Search for the cell housing the specified text and yield its [X, Y] center coordinate. 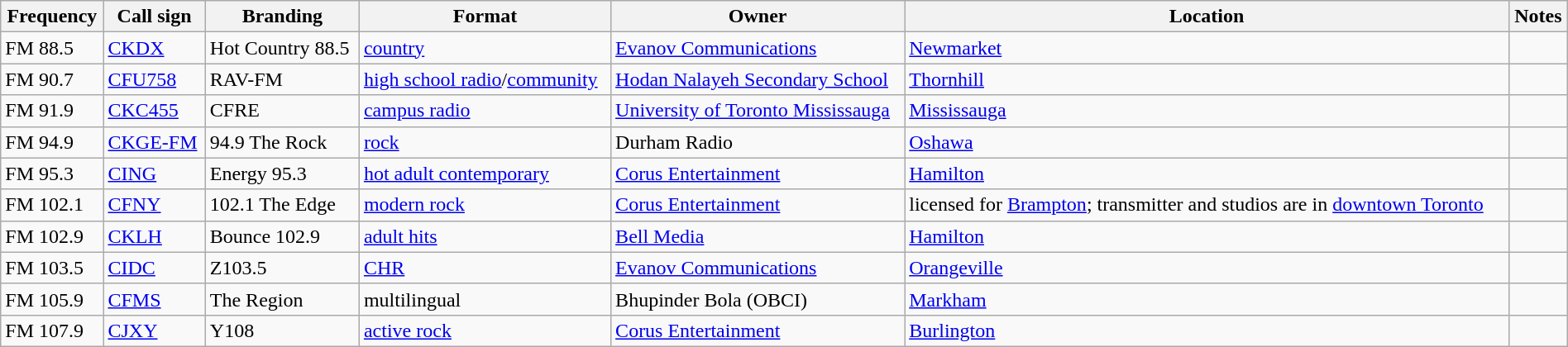
modern rock [485, 205]
Frequency [52, 17]
94.9 The Rock [282, 142]
CIDC [154, 268]
multilingual [485, 299]
Mississauga [1207, 111]
Thornhill [1207, 79]
Energy 95.3 [282, 173]
campus radio [485, 111]
CFNY [154, 205]
rock [485, 142]
RAV-FM [282, 79]
Hodan Nalayeh Secondary School [758, 79]
Durham Radio [758, 142]
Bhupinder Bola (OBCI) [758, 299]
Owner [758, 17]
The Region [282, 299]
Markham [1207, 299]
Orangeville [1207, 268]
CKLH [154, 236]
CFMS [154, 299]
licensed for Brampton; transmitter and studios are in downtown Toronto [1207, 205]
CKC455 [154, 111]
FM 88.5 [52, 48]
Call sign [154, 17]
Bounce 102.9 [282, 236]
CING [154, 173]
Hot Country 88.5 [282, 48]
102.1 The Edge [282, 205]
hot adult contemporary [485, 173]
Branding [282, 17]
FM 95.3 [52, 173]
FM 90.7 [52, 79]
active rock [485, 330]
Newmarket [1207, 48]
Burlington [1207, 330]
CKDX [154, 48]
FM 107.9 [52, 330]
FM 102.1 [52, 205]
Location [1207, 17]
Oshawa [1207, 142]
Y108 [282, 330]
FM 103.5 [52, 268]
CHR [485, 268]
Format [485, 17]
CJXY [154, 330]
CFU758 [154, 79]
FM 102.9 [52, 236]
Bell Media [758, 236]
FM 94.9 [52, 142]
adult hits [485, 236]
high school radio/community [485, 79]
FM 91.9 [52, 111]
Notes [1538, 17]
Z103.5 [282, 268]
CKGE-FM [154, 142]
CFRE [282, 111]
University of Toronto Mississauga [758, 111]
FM 105.9 [52, 299]
country [485, 48]
